Capture the cell that displays the provided text and extract its [x, y] central coordinate. 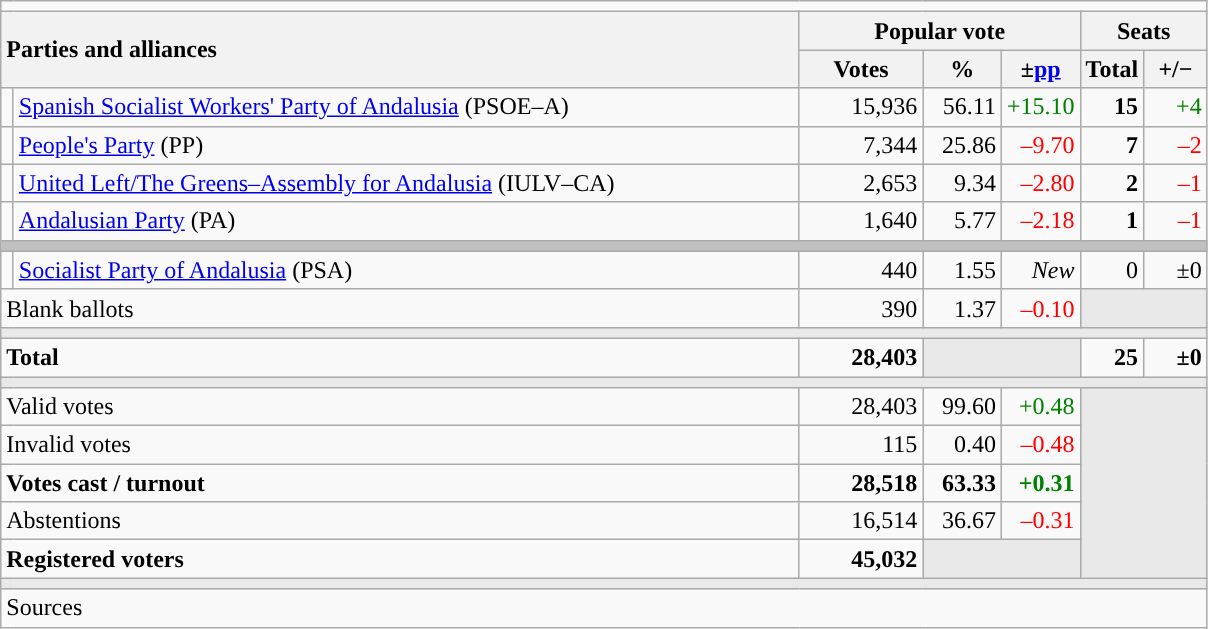
% [962, 69]
+0.48 [1040, 407]
New [1040, 270]
1,640 [861, 221]
–2.18 [1040, 221]
Valid votes [400, 407]
0.40 [962, 445]
Seats [1144, 31]
+0.31 [1040, 483]
Parties and alliances [400, 50]
Votes [861, 69]
+4 [1176, 107]
1.55 [962, 270]
Spanish Socialist Workers' Party of Andalusia (PSOE–A) [406, 107]
Popular vote [940, 31]
7 [1112, 145]
Andalusian Party (PA) [406, 221]
–0.48 [1040, 445]
15 [1112, 107]
115 [861, 445]
25.86 [962, 145]
390 [861, 308]
–0.10 [1040, 308]
Blank ballots [400, 308]
25 [1112, 357]
16,514 [861, 521]
56.11 [962, 107]
Invalid votes [400, 445]
2 [1112, 183]
36.67 [962, 521]
People's Party (PP) [406, 145]
440 [861, 270]
Votes cast / turnout [400, 483]
5.77 [962, 221]
9.34 [962, 183]
28,518 [861, 483]
–2 [1176, 145]
–9.70 [1040, 145]
United Left/The Greens–Assembly for Andalusia (IULV–CA) [406, 183]
15,936 [861, 107]
1 [1112, 221]
45,032 [861, 559]
+/− [1176, 69]
99.60 [962, 407]
±pp [1040, 69]
Registered voters [400, 559]
7,344 [861, 145]
63.33 [962, 483]
Sources [604, 608]
0 [1112, 270]
+15.10 [1040, 107]
–2.80 [1040, 183]
1.37 [962, 308]
Abstentions [400, 521]
Socialist Party of Andalusia (PSA) [406, 270]
–0.31 [1040, 521]
2,653 [861, 183]
